Scan for the cell matching the given text and deliver its [X, Y] coordinate at center. 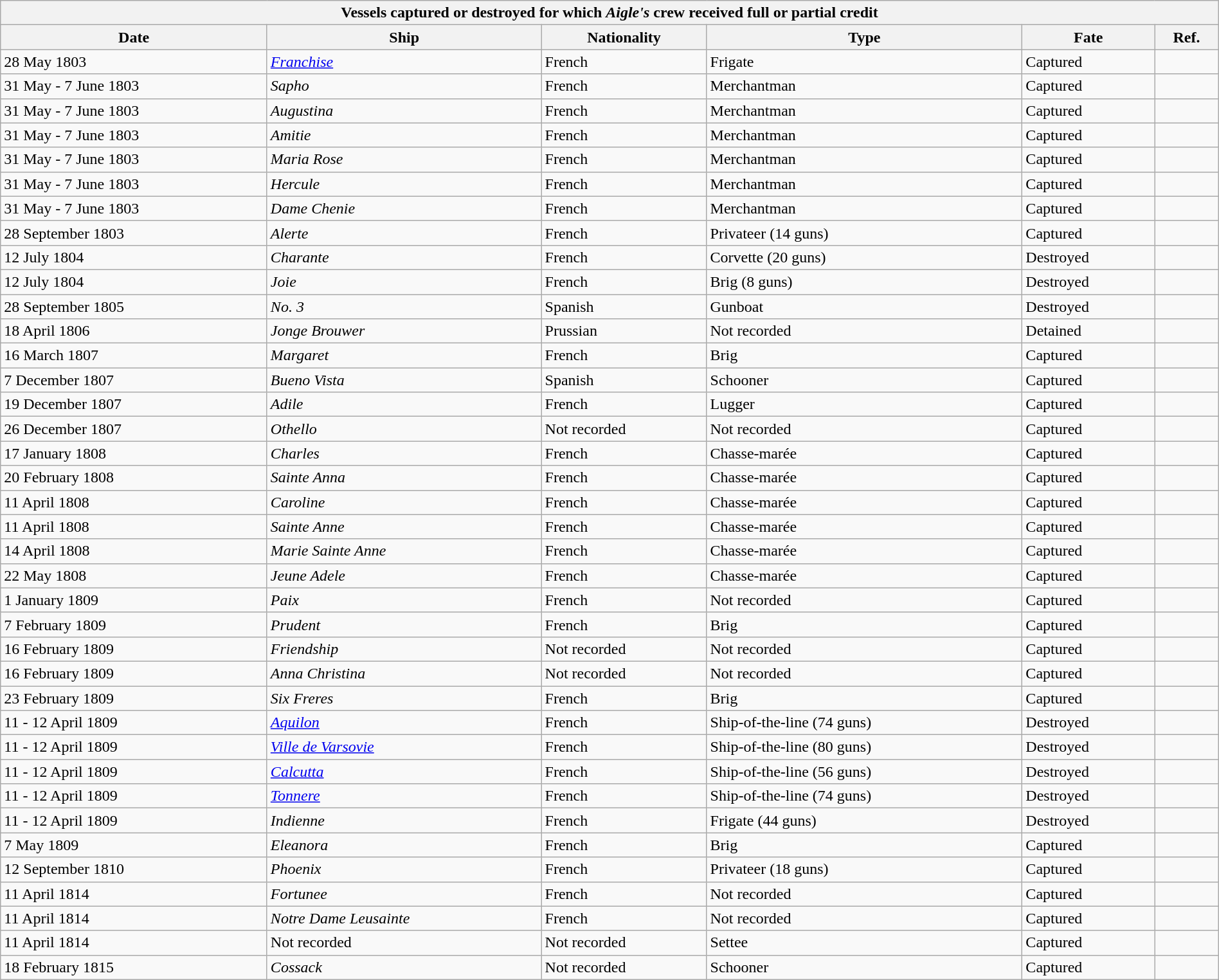
Lugger [864, 404]
19 December 1807 [134, 404]
Eleanora [404, 845]
1 January 1809 [134, 600]
Margaret [404, 356]
7 December 1807 [134, 380]
Privateer (18 guns) [864, 869]
Frigate (44 guns) [864, 821]
Date [134, 37]
Privateer (14 guns) [864, 233]
Ship [404, 37]
Adile [404, 404]
18 February 1815 [134, 967]
7 May 1809 [134, 845]
7 February 1809 [134, 624]
Hercule [404, 184]
Caroline [404, 502]
Fate [1088, 37]
Notre Dame Leusainte [404, 918]
Charles [404, 453]
Sainte Anna [404, 478]
Frigate [864, 62]
Calcutta [404, 772]
Friendship [404, 649]
Fortunee [404, 894]
Brig (8 guns) [864, 282]
Augustina [404, 111]
28 May 1803 [134, 62]
Prudent [404, 624]
Nationality [624, 37]
Sainte Anne [404, 527]
20 February 1808 [134, 478]
Maria Rose [404, 159]
Marie Sainte Anne [404, 551]
14 April 1808 [134, 551]
Dame Chenie [404, 208]
Jeune Adele [404, 576]
Detained [1088, 331]
Prussian [624, 331]
26 December 1807 [134, 429]
16 March 1807 [134, 356]
Ville de Varsovie [404, 747]
Phoenix [404, 869]
Jonge Brouwer [404, 331]
Indienne [404, 821]
22 May 1808 [134, 576]
Corvette (20 guns) [864, 257]
23 February 1809 [134, 698]
Amitie [404, 135]
Anna Christina [404, 673]
Gunboat [864, 307]
Tonnere [404, 796]
28 September 1803 [134, 233]
28 September 1805 [134, 307]
Alerte [404, 233]
18 April 1806 [134, 331]
12 September 1810 [134, 869]
Charante [404, 257]
Franchise [404, 62]
Vessels captured or destroyed for which Aigle's crew received full or partial credit [609, 13]
Six Freres [404, 698]
Joie [404, 282]
Cossack [404, 967]
Ship-of-the-line (56 guns) [864, 772]
Bueno Vista [404, 380]
Type [864, 37]
Ship-of-the-line (80 guns) [864, 747]
Settee [864, 943]
Aquilon [404, 723]
Paix [404, 600]
17 January 1808 [134, 453]
Ref. [1187, 37]
Othello [404, 429]
No. 3 [404, 307]
Sapho [404, 86]
